Provide the [x, y] coordinate of the cell's center where the given text is located.  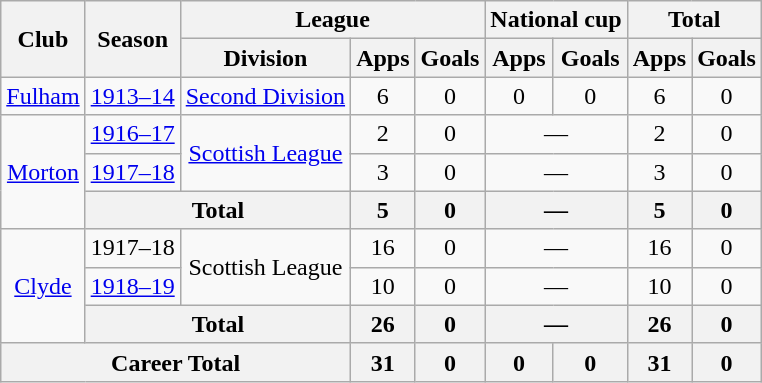
Division [265, 58]
Season [132, 39]
Club [43, 39]
National cup [556, 20]
1913–14 [132, 96]
Fulham [43, 96]
1916–17 [132, 134]
Second Division [265, 96]
League [332, 20]
Clyde [43, 286]
1918–19 [132, 286]
Career Total [176, 362]
Morton [43, 172]
